Locate the cell with the specified text and output its [x, y] center coordinate. 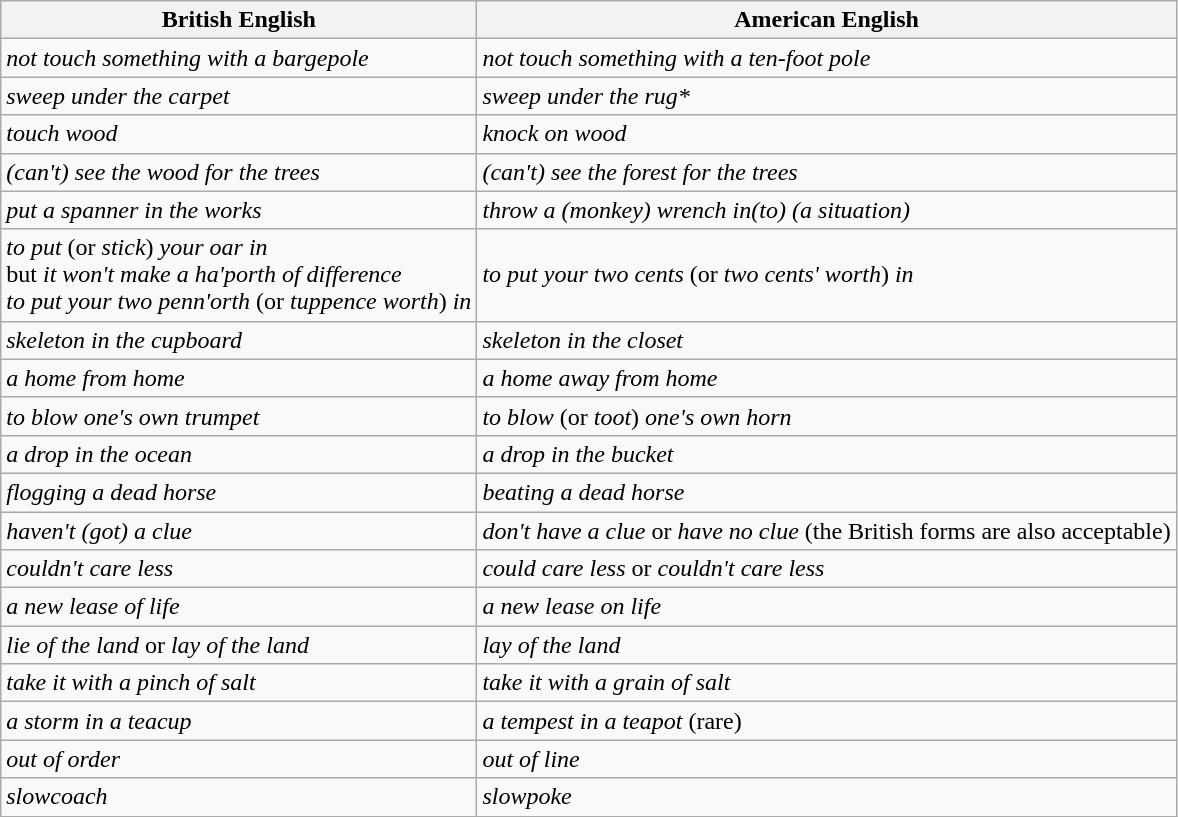
touch wood [239, 134]
a new lease on life [826, 607]
a new lease of life [239, 607]
skeleton in the closet [826, 340]
flogging a dead horse [239, 492]
out of line [826, 759]
couldn't care less [239, 569]
take it with a pinch of salt [239, 683]
lay of the land [826, 645]
skeleton in the cupboard [239, 340]
to put your two cents (or two cents' worth) in [826, 275]
sweep under the rug* [826, 96]
don't have a clue or have no clue (the British forms are also acceptable) [826, 531]
put a spanner in the works [239, 210]
not touch something with a bargepole [239, 58]
not touch something with a ten-foot pole [826, 58]
could care less or couldn't care less [826, 569]
beating a dead horse [826, 492]
a drop in the ocean [239, 454]
slowpoke [826, 797]
take it with a grain of salt [826, 683]
out of order [239, 759]
to blow one's own trumpet [239, 416]
a storm in a teacup [239, 721]
lie of the land or lay of the land [239, 645]
(can't) see the wood for the trees [239, 172]
a home from home [239, 378]
a tempest in a teapot (rare) [826, 721]
sweep under the carpet [239, 96]
British English [239, 20]
American English [826, 20]
throw a (monkey) wrench in(to) (a situation) [826, 210]
to put (or stick) your oar inbut it won't make a ha'porth of differenceto put your two penn'orth (or tuppence worth) in [239, 275]
slowcoach [239, 797]
a drop in the bucket [826, 454]
to blow (or toot) one's own horn [826, 416]
(can't) see the forest for the trees [826, 172]
knock on wood [826, 134]
haven't (got) a clue [239, 531]
a home away from home [826, 378]
